Capture the cell that displays the provided text and extract its [X, Y] central coordinate. 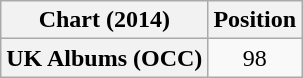
UK Albums (OCC) [104, 58]
Chart (2014) [104, 20]
Position [255, 20]
98 [255, 58]
